Determine the (x, y) coordinate at the center of the cell enclosing the given text.  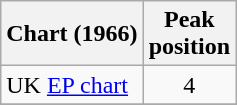
Peakposition (189, 34)
UK EP chart (72, 85)
4 (189, 85)
Chart (1966) (72, 34)
